Detect which cell encompasses the target text, then output its [X, Y] center coordinate. 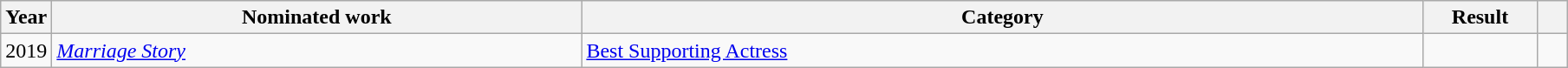
Year [26, 17]
Nominated work [317, 17]
Marriage Story [317, 51]
Best Supporting Actress [1002, 51]
2019 [26, 51]
Category [1002, 17]
Result [1480, 17]
